Extract the [x, y] coordinate from the center of the cell holding the provided text.  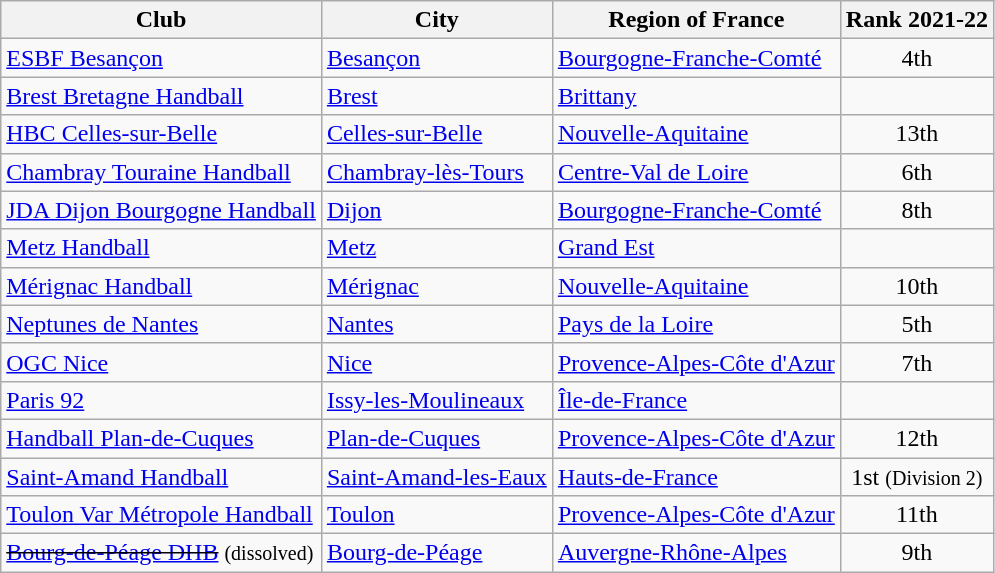
City [436, 20]
Paris 92 [162, 400]
Dijon [436, 210]
Bourg-de-Péage DHB (dissolved) [162, 553]
Mérignac [436, 286]
OGC Nice [162, 362]
Handball Plan-de-Cuques [162, 438]
13th [916, 134]
Metz [436, 248]
Celles-sur-Belle [436, 134]
Brest Bretagne Handball [162, 96]
Chambray Touraine Handball [162, 172]
Issy-les-Moulineaux [436, 400]
Toulon [436, 515]
Mérignac Handball [162, 286]
Grand Est [696, 248]
1st (Division 2) [916, 477]
Chambray-lès-Tours [436, 172]
ESBF Besançon [162, 58]
10th [916, 286]
Saint-Amand-les-Eaux [436, 477]
HBC Celles-sur-Belle [162, 134]
Bourg-de-Péage [436, 553]
Club [162, 20]
6th [916, 172]
Brittany [696, 96]
Auvergne-Rhône-Alpes [696, 553]
Neptunes de Nantes [162, 324]
11th [916, 515]
8th [916, 210]
Hauts-de-France [696, 477]
Toulon Var Métropole Handball [162, 515]
Centre-Val de Loire [696, 172]
Plan-de-Cuques [436, 438]
4th [916, 58]
Pays de la Loire [696, 324]
12th [916, 438]
Nantes [436, 324]
9th [916, 553]
Saint-Amand Handball [162, 477]
7th [916, 362]
Nice [436, 362]
Île-de-France [696, 400]
Brest [436, 96]
Region of France [696, 20]
Rank 2021-22 [916, 20]
Metz Handball [162, 248]
JDA Dijon Bourgogne Handball [162, 210]
Besançon [436, 58]
5th [916, 324]
